Output the (x, y) coordinate of the center of the cell containing the given text.  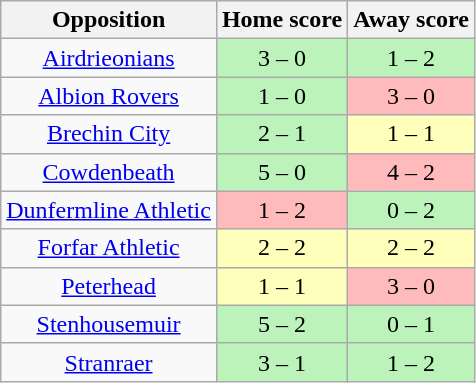
Cowdenbeath (109, 172)
Airdrieonians (109, 58)
Dunfermline Athletic (109, 210)
5 – 0 (282, 172)
1 – 0 (282, 96)
Home score (282, 20)
Forfar Athletic (109, 248)
4 – 2 (412, 172)
Albion Rovers (109, 96)
Peterhead (109, 286)
Opposition (109, 20)
3 – 1 (282, 362)
Away score (412, 20)
5 – 2 (282, 324)
Stranraer (109, 362)
Stenhousemuir (109, 324)
2 – 1 (282, 134)
0 – 2 (412, 210)
0 – 1 (412, 324)
Brechin City (109, 134)
